For the text-containing cell, return its midpoint in (X, Y) coordinate format. 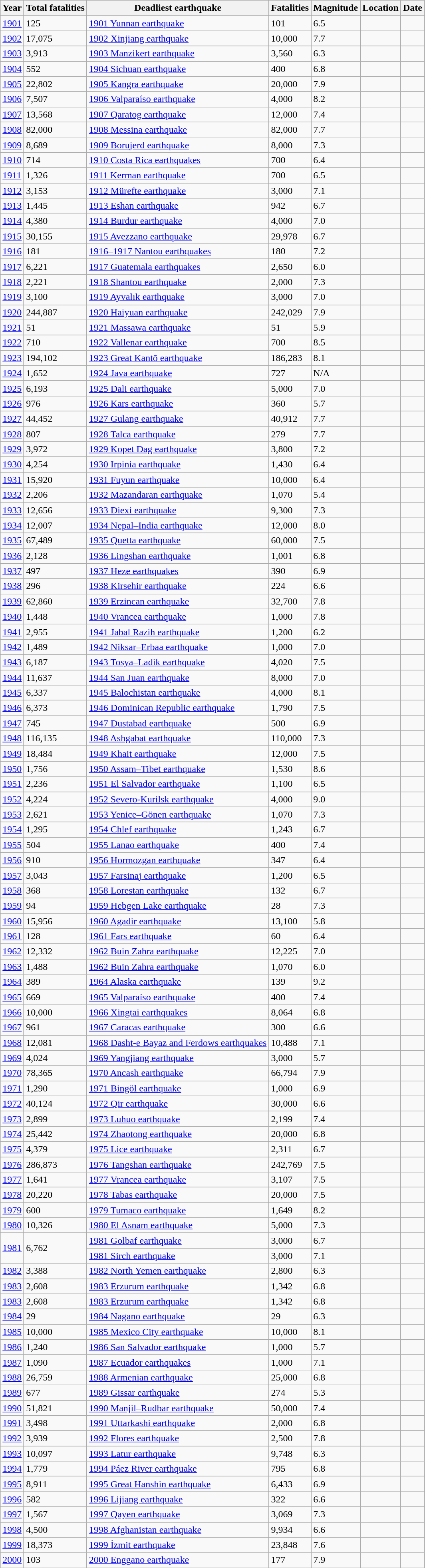
1998 Afghanistan earthquake (178, 1530)
8,911 (56, 1484)
1903 Manzikert earthquake (178, 54)
2,236 (56, 784)
2,650 (290, 267)
1946 (12, 708)
4,020 (290, 662)
1979 Tumaco earthquake (178, 1210)
1,567 (56, 1514)
1905 Kangra earthquake (178, 84)
1,001 (290, 556)
4,500 (56, 1530)
6,762 (56, 1248)
1986 San Salvador earthquake (178, 1347)
1954 (12, 830)
4,024 (56, 1058)
1,489 (56, 647)
710 (56, 343)
94 (56, 906)
242,769 (290, 1165)
3,972 (56, 449)
242,029 (290, 312)
1916–1917 Nantou earthquakes (178, 251)
1918 Shantou earthquake (178, 282)
8.5 (336, 343)
1935 (12, 541)
1971 Bingöl earthquake (178, 1088)
4,254 (56, 465)
1921 (12, 327)
2,311 (290, 1149)
1921 Massawa earthquake (178, 327)
9,300 (290, 510)
25,442 (56, 1134)
78,365 (56, 1073)
1964 Alaska earthquake (178, 982)
677 (56, 1392)
5.3 (336, 1392)
30,155 (56, 236)
66,794 (290, 1073)
1974 Zhaotong earthquake (178, 1134)
500 (290, 723)
1961 Fars earthquake (178, 936)
10,488 (290, 1043)
51,821 (56, 1408)
1981 Sirch earthquake (178, 1256)
N/A (336, 373)
1,243 (290, 830)
1938 Kirsehir earthquake (178, 586)
Fatalities (290, 8)
1951 El Salvador earthquake (178, 784)
2000 Enggano earthquake (178, 1560)
1911 (12, 175)
961 (56, 1027)
11,637 (56, 678)
139 (290, 982)
1948 Ashgabat earthquake (178, 738)
Magnitude (336, 8)
13,100 (290, 921)
3,100 (56, 297)
1994 (12, 1469)
1929 (12, 449)
1912 (12, 191)
Date (412, 8)
1,100 (290, 784)
1917 (12, 267)
1955 (12, 845)
8,689 (56, 145)
1965 Valparaíso earthquake (178, 997)
1927 Gulang earthquake (178, 419)
1949 (12, 754)
67,489 (56, 541)
1901 (12, 23)
1923 (12, 358)
1968 Dasht-e Bayaz and Ferdows earthquakes (178, 1043)
1973 (12, 1119)
1971 (12, 1088)
745 (56, 723)
1922 (12, 343)
44,452 (56, 419)
1942 Niksar–Erbaa earthquake (178, 647)
1943 Tosya–Ladik earthquake (178, 662)
1975 (12, 1149)
1,488 (56, 967)
101 (290, 23)
6,433 (290, 1484)
1978 Tabas earthquake (178, 1195)
1970 (12, 1073)
1972 Qir earthquake (178, 1103)
389 (56, 982)
1974 (12, 1134)
1944 (12, 678)
2,800 (290, 1271)
2,899 (56, 1119)
12,656 (56, 510)
300 (290, 1027)
1909 (12, 145)
1980 (12, 1225)
1990 (12, 1408)
Location (381, 8)
103 (56, 1560)
1910 Costa Rica earthquakes (178, 160)
1919 (12, 297)
1940 Vrancea earthquake (178, 616)
368 (56, 890)
1906 Valparaíso earthquake (178, 99)
1993 Latur earthquake (178, 1454)
5.9 (336, 327)
1,649 (290, 1210)
1940 (12, 616)
1948 (12, 738)
3,498 (56, 1423)
12,081 (56, 1043)
2,221 (56, 282)
1942 (12, 647)
1941 (12, 632)
1985 Mexico City earthquake (178, 1332)
1947 (12, 723)
1985 (12, 1332)
1977 Vrancea earthquake (178, 1180)
1984 Nagano earthquake (178, 1317)
1941 Jabal Razih earthquake (178, 632)
1949 Khait earthquake (178, 754)
1999 (12, 1545)
1956 Hormozgan earthquake (178, 860)
177 (290, 1560)
13,568 (56, 114)
3,107 (290, 1180)
28 (290, 906)
6,187 (56, 662)
1,448 (56, 616)
8,064 (290, 1012)
1934 (12, 525)
1904 (12, 69)
1954 Chlef earthquake (178, 830)
15,920 (56, 480)
1923 Great Kantō earthquake (178, 358)
1993 (12, 1454)
1989 (12, 1392)
1944 San Juan earthquake (178, 678)
3,800 (290, 449)
1990 Manjil–Rudbar earthquake (178, 1408)
1915 (12, 236)
1979 (12, 1210)
1966 Xingtai earthquakes (178, 1012)
7,507 (56, 99)
1980 El Asnam earthquake (178, 1225)
6,221 (56, 267)
1925 (12, 388)
9.2 (336, 982)
4,379 (56, 1149)
50,000 (290, 1408)
1920 Haiyuan earthquake (178, 312)
1,641 (56, 1180)
1,530 (290, 769)
2,199 (290, 1119)
1960 (12, 921)
1959 Hebgen Lake earthquake (178, 906)
224 (290, 586)
1927 (12, 419)
1937 Heze earthquakes (178, 571)
18,484 (56, 754)
2000 (12, 1560)
279 (290, 434)
1953 Yenice–Gönen earthquake (178, 814)
62,860 (56, 601)
1952 (12, 799)
1945 (12, 693)
274 (290, 1392)
1913 (12, 206)
1994 Páez River earthquake (178, 1469)
1930 Irpinia earthquake (178, 465)
1920 (12, 312)
1966 (12, 1012)
1902 Xinjiang earthquake (178, 38)
4,380 (56, 221)
1964 (12, 982)
1,779 (56, 1469)
1955 Lanao earthquake (178, 845)
1926 (12, 403)
1957 Farsinaj earthquake (178, 875)
Deadliest earthquake (178, 8)
1922 Vallenar earthquake (178, 343)
1912 Mürefte earthquake (178, 191)
2,206 (56, 495)
727 (290, 373)
6,373 (56, 708)
1907 Qaratog earthquake (178, 114)
795 (290, 1469)
1956 (12, 860)
1968 (12, 1043)
1973 Luhuo earthquake (178, 1119)
244,887 (56, 312)
1933 (12, 510)
20,220 (56, 1195)
1950 Assam–Tibet earthquake (178, 769)
1972 (12, 1103)
26,759 (56, 1377)
40,912 (290, 419)
976 (56, 403)
23,848 (290, 1545)
1995 (12, 1484)
180 (290, 251)
910 (56, 860)
1989 Gissar earthquake (178, 1392)
25,000 (290, 1377)
2,621 (56, 814)
360 (290, 403)
1918 (12, 282)
1998 (12, 1530)
1933 Diexi earthquake (178, 510)
1976 Tangshan earthquake (178, 1165)
8.6 (336, 769)
1996 Lijiang earthquake (178, 1499)
296 (56, 586)
Total fatalities (56, 8)
1958 (12, 890)
3,560 (290, 54)
1947 Dustabad earthquake (178, 723)
3,388 (56, 1271)
3,153 (56, 191)
186,283 (290, 358)
1965 (12, 997)
1936 Lingshan earthquake (178, 556)
1981 Golbaf earthquake (178, 1241)
5.4 (336, 495)
15,956 (56, 921)
2,128 (56, 556)
582 (56, 1499)
1959 (12, 906)
714 (56, 160)
1930 (12, 465)
669 (56, 997)
1908 (12, 130)
1901 Yunnan earthquake (178, 23)
1,790 (290, 708)
1934 Nepal–India earthquake (178, 525)
1928 Talca earthquake (178, 434)
1975 Lice earthquake (178, 1149)
12,332 (56, 952)
1905 (12, 84)
1902 (12, 38)
1910 (12, 160)
1996 (12, 1499)
807 (56, 434)
347 (290, 860)
3,913 (56, 54)
132 (290, 890)
128 (56, 936)
1926 Kars earthquake (178, 403)
22,802 (56, 84)
10,326 (56, 1225)
125 (56, 23)
1945 Balochistan earthquake (178, 693)
1907 (12, 114)
552 (56, 69)
1951 (12, 784)
1961 (12, 936)
1988 Armenian earthquake (178, 1377)
32,700 (290, 601)
1936 (12, 556)
3,043 (56, 875)
1925 Dali earthquake (178, 388)
1960 Agadir earthquake (178, 921)
8.0 (336, 525)
2,955 (56, 632)
1928 (12, 434)
1995 Great Hanshin earthquake (178, 1484)
9.0 (336, 799)
7.6 (336, 1545)
60 (290, 936)
1,295 (56, 830)
1950 (12, 769)
1931 Fuyun earthquake (178, 480)
1992 (12, 1438)
1992 Flores earthquake (178, 1438)
12,007 (56, 525)
1904 Sichuan earthquake (178, 69)
504 (56, 845)
1987 Ecuador earthquakes (178, 1362)
10,097 (56, 1454)
942 (290, 206)
1914 (12, 221)
1,326 (56, 175)
1976 (12, 1165)
1903 (12, 54)
1932 Mazandaran earthquake (178, 495)
286,873 (56, 1165)
1967 Caracas earthquake (178, 1027)
1917 Guatemala earthquakes (178, 267)
1999 İzmit earthquake (178, 1545)
1,756 (56, 769)
181 (56, 251)
9,748 (290, 1454)
600 (56, 1210)
1919 Ayvalık earthquake (178, 297)
1991 Uttarkashi earthquake (178, 1423)
1981 (12, 1248)
1,430 (290, 465)
1924 (12, 373)
1931 (12, 480)
1943 (12, 662)
3,939 (56, 1438)
1970 Ancash earthquake (178, 1073)
1969 (12, 1058)
1,290 (56, 1088)
12,225 (290, 952)
1939 Erzincan earthquake (178, 601)
1952 Severo-Kurilsk earthquake (178, 799)
1914 Burdur earthquake (178, 221)
194,102 (56, 358)
1953 (12, 814)
1978 (12, 1195)
1997 Qayen earthquake (178, 1514)
1,652 (56, 373)
1924 Java earthquake (178, 373)
1986 (12, 1347)
1908 Messina earthquake (178, 130)
390 (290, 571)
1913 Eshan earthquake (178, 206)
1,445 (56, 206)
5.8 (336, 921)
60,000 (290, 541)
1984 (12, 1317)
1916 (12, 251)
1909 Borujerd earthquake (178, 145)
1982 (12, 1271)
322 (290, 1499)
1988 (12, 1377)
1946 Dominican Republic earthquake (178, 708)
6,337 (56, 693)
1,240 (56, 1347)
29,978 (290, 236)
1969 Yangjiang earthquake (178, 1058)
116,135 (56, 738)
1958 Lorestan earthquake (178, 890)
1977 (12, 1180)
1939 (12, 601)
1911 Kerman earthquake (178, 175)
1929 Kopet Dag earthquake (178, 449)
4,224 (56, 799)
1962 (12, 952)
1957 (12, 875)
18,373 (56, 1545)
Year (12, 8)
1935 Quetta earthquake (178, 541)
1915 Avezzano earthquake (178, 236)
1991 (12, 1423)
6.2 (336, 632)
1938 (12, 586)
1963 (12, 967)
9,934 (290, 1530)
1937 (12, 571)
1932 (12, 495)
1987 (12, 1362)
497 (56, 571)
110,000 (290, 738)
30,000 (290, 1103)
1982 North Yemen earthquake (178, 1271)
1997 (12, 1514)
1,090 (56, 1362)
40,124 (56, 1103)
2,500 (290, 1438)
6,193 (56, 388)
1967 (12, 1027)
1906 (12, 99)
17,075 (56, 38)
3,069 (290, 1514)
